For the text-containing cell, return its midpoint in (X, Y) coordinate format. 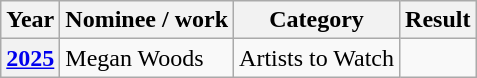
Year (30, 20)
Result (438, 20)
Category (317, 20)
Artists to Watch (317, 58)
2025 (30, 58)
Nominee / work (147, 20)
Megan Woods (147, 58)
